Determine the (x, y) coordinate at the center of the cell enclosing the given text.  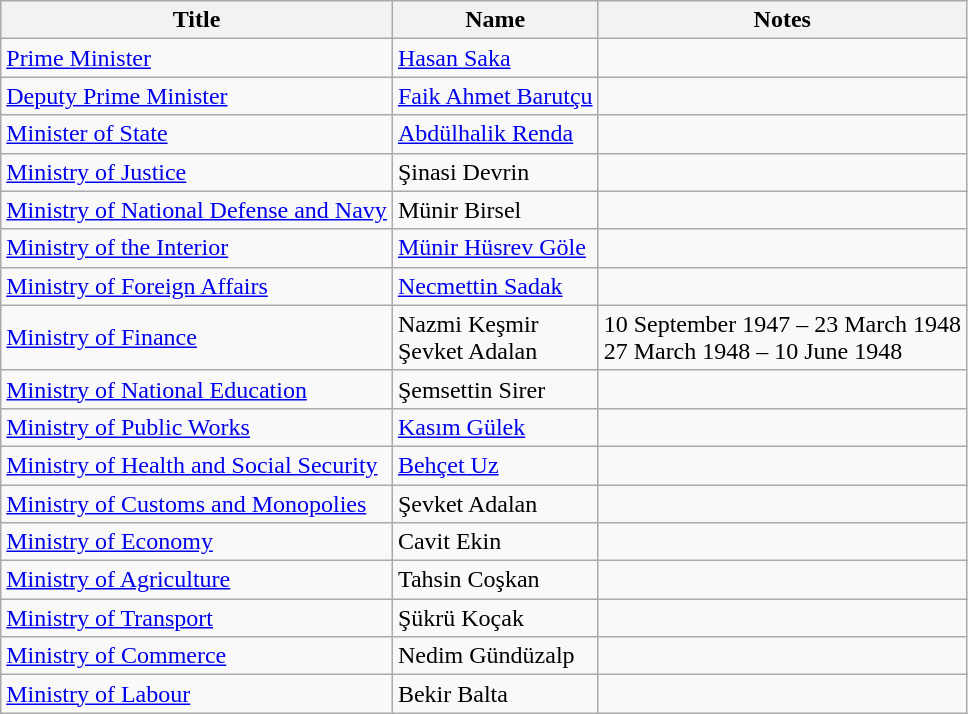
Şinasi Devrin (495, 172)
Şevket Adalan (495, 503)
Şemsettin Sirer (495, 389)
Ministry of Finance (197, 338)
Behçet Uz (495, 465)
Ministry of Health and Social Security (197, 465)
Ministry of National Education (197, 389)
Ministry of Foreign Affairs (197, 286)
Faik Ahmet Barutçu (495, 96)
Minister of State (197, 134)
Ministry of Transport (197, 618)
Necmettin Sadak (495, 286)
Ministry of Commerce (197, 656)
Ministry of Public Works (197, 427)
Ministry of the Interior (197, 248)
Ministry of Economy (197, 542)
Tahsin Coşkan (495, 580)
10 September 1947 – 23 March 194827 March 1948 – 10 June 1948 (782, 338)
Deputy Prime Minister (197, 96)
Abdülhalik Renda (495, 134)
Nedim Gündüzalp (495, 656)
Ministry of Agriculture (197, 580)
Kasım Gülek (495, 427)
Notes (782, 20)
Ministry of National Defense and Navy (197, 210)
Münir Hüsrev Göle (495, 248)
Bekir Balta (495, 694)
Title (197, 20)
Münir Birsel (495, 210)
Nazmi KeşmirŞevket Adalan (495, 338)
Prime Minister (197, 58)
Name (495, 20)
Ministry of Labour (197, 694)
Ministry of Customs and Monopolies (197, 503)
Hasan Saka (495, 58)
Şükrü Koçak (495, 618)
Cavit Ekin (495, 542)
Ministry of Justice (197, 172)
